Capture the cell that displays the provided text and extract its [X, Y] central coordinate. 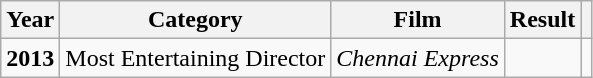
2013 [30, 58]
Category [196, 20]
Most Entertaining Director [196, 58]
Chennai Express [418, 58]
Film [418, 20]
Year [30, 20]
Result [542, 20]
